Provide the (x, y) coordinate of the cell's center where the given text is located.  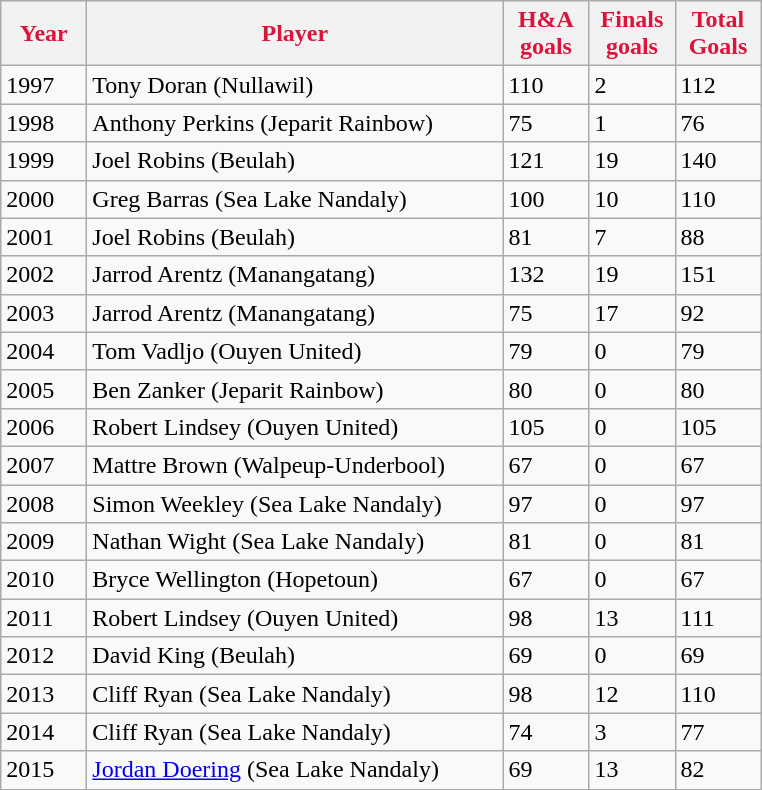
2008 (44, 503)
132 (546, 275)
92 (718, 313)
2006 (44, 427)
88 (718, 237)
140 (718, 161)
10 (632, 199)
3 (632, 732)
2001 (44, 237)
2005 (44, 389)
121 (546, 161)
111 (718, 618)
Jordan Doering (Sea Lake Nandaly) (295, 770)
Nathan Wight (Sea Lake Nandaly) (295, 542)
2 (632, 85)
Tony Doran (Nullawil) (295, 85)
2015 (44, 770)
76 (718, 123)
112 (718, 85)
Total Goals (718, 34)
12 (632, 694)
1999 (44, 161)
2002 (44, 275)
2010 (44, 580)
Mattre Brown (Walpeup-Underbool) (295, 465)
2013 (44, 694)
1997 (44, 85)
Simon Weekley (Sea Lake Nandaly) (295, 503)
2012 (44, 656)
82 (718, 770)
2009 (44, 542)
David King (Beulah) (295, 656)
Tom Vadljo (Ouyen United) (295, 351)
2000 (44, 199)
74 (546, 732)
2014 (44, 732)
77 (718, 732)
H&A goals (546, 34)
2004 (44, 351)
Ben Zanker (Jeparit Rainbow) (295, 389)
100 (546, 199)
Year (44, 34)
151 (718, 275)
1998 (44, 123)
Finals goals (632, 34)
17 (632, 313)
2003 (44, 313)
Greg Barras (Sea Lake Nandaly) (295, 199)
7 (632, 237)
2011 (44, 618)
2007 (44, 465)
Player (295, 34)
Anthony Perkins (Jeparit Rainbow) (295, 123)
Bryce Wellington (Hopetoun) (295, 580)
1 (632, 123)
